Scan for the cell matching the given text and deliver its [x, y] coordinate at center. 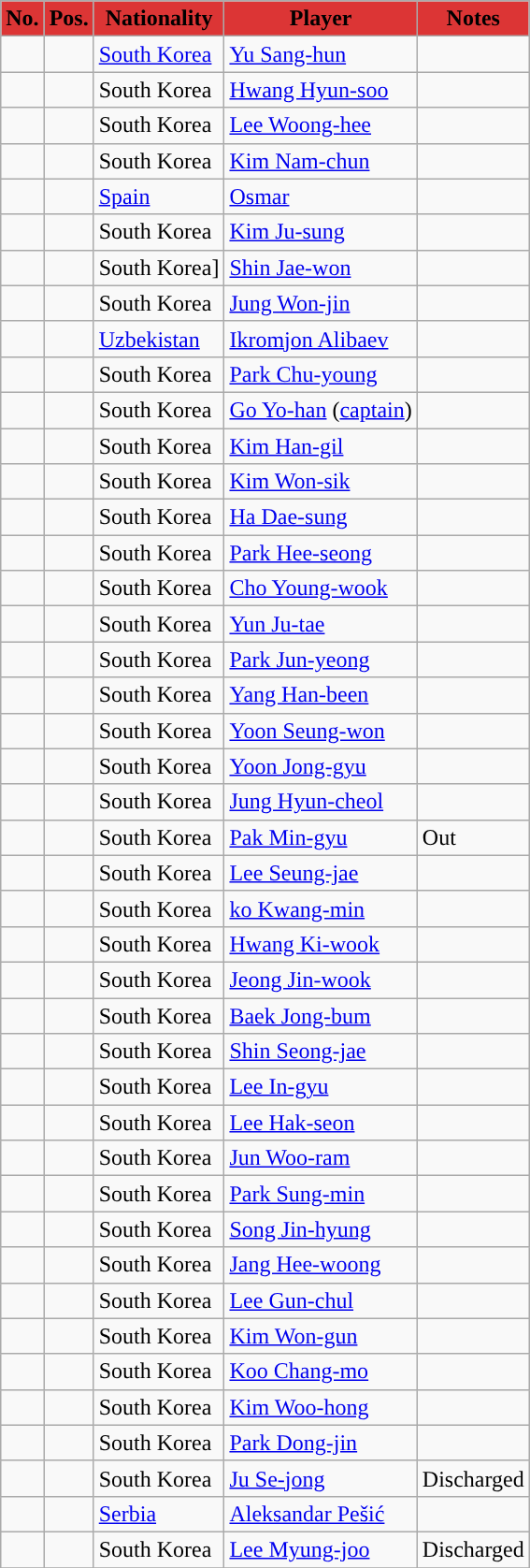
Lee Myung-joo [321, 1549]
Hwang Hyun-soo [321, 90]
Jung Won-jin [321, 303]
Jung Hyun-cheol [321, 802]
Park Hee-seong [321, 553]
Yun Ju-tae [321, 624]
Out [473, 837]
Jun Woo-ram [321, 1158]
Osmar [321, 196]
Jeong Jin-wook [321, 980]
Yoon Seung-won [321, 731]
Kim Woo-hong [321, 1407]
Pos. [69, 19]
Kim Nam-chun [321, 161]
Park Jun-yeong [321, 660]
Cho Young-wook [321, 588]
Song Jin-hyung [321, 1229]
Ikromjon Alibaev [321, 339]
Yoon Jong-gyu [321, 766]
Serbia [159, 1514]
Park Dong-jin [321, 1443]
Shin Seong-jae [321, 1052]
Baek Jong-bum [321, 1015]
Player [321, 19]
Ju Se-jong [321, 1478]
Lee Woong-hee [321, 125]
Nationality [159, 19]
Uzbekistan [159, 339]
Park Chu-young [321, 374]
Notes [473, 19]
Spain [159, 196]
Hwang Ki-wook [321, 944]
Lee Gun-chul [321, 1300]
Jang Hee-woong [321, 1265]
Yang Han-been [321, 695]
South Korea] [159, 268]
No. [22, 19]
Lee Seung-jae [321, 873]
ko Kwang-min [321, 908]
Shin Jae-won [321, 268]
Go Yo-han (captain) [321, 410]
Park Sung-min [321, 1194]
Kim Han-gil [321, 446]
Kim Won-sik [321, 482]
Pak Min-gyu [321, 837]
Kim Won-gun [321, 1336]
Lee Hak-seon [321, 1123]
Kim Ju-sung [321, 232]
Ha Dae-sung [321, 517]
Lee In-gyu [321, 1087]
Yu Sang-hun [321, 54]
Aleksandar Pešić [321, 1514]
Koo Chang-mo [321, 1372]
